From the cell containing the given text, extract its center point as [X, Y] coordinate. 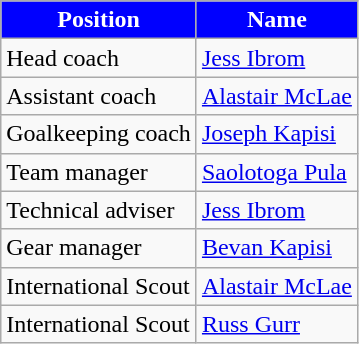
Head coach [99, 58]
Saolotoga Pula [276, 172]
Joseph Kapisi [276, 134]
Goalkeeping coach [99, 134]
Gear manager [99, 248]
Technical adviser [99, 210]
Name [276, 20]
Team manager [99, 172]
Russ Gurr [276, 324]
Assistant coach [99, 96]
Position [99, 20]
Bevan Kapisi [276, 248]
